Extract the (X, Y) coordinate from the center of the cell holding the provided text.  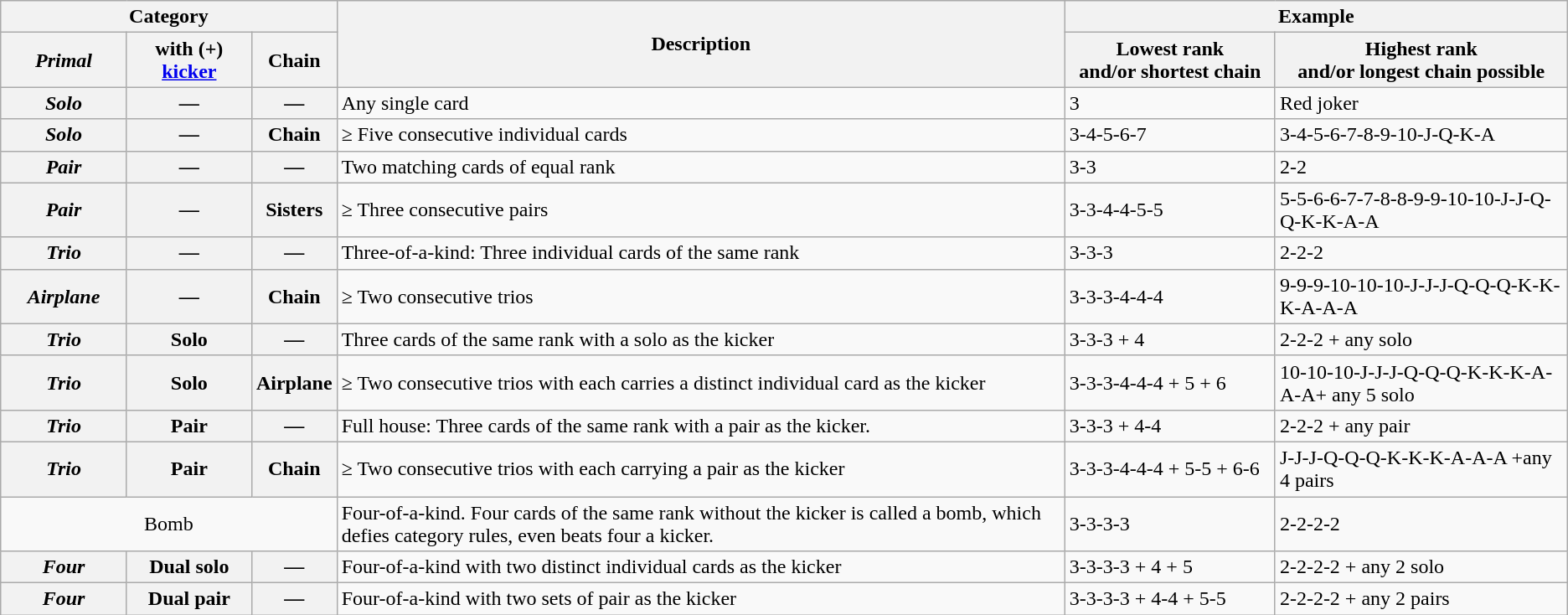
Four-of-a-kind with two distinct individual cards as the kicker (700, 567)
2-2-2 + any pair (1421, 426)
3-3 (1169, 167)
Any single card (700, 103)
Sisters (294, 209)
Full house: Three cards of the same rank with a pair as the kicker. (700, 426)
Two matching cards of equal rank (700, 167)
3-3-3 + 4-4 (1169, 426)
2-2-2-2 + any 2 solo (1421, 567)
9-9-9-10-10-10-J-J-J-Q-Q-Q-K-K-K-A-A-A (1421, 297)
3-3-3-4-4-4 + 5-5 + 6-6 (1169, 469)
Four-of-a-kind with two sets of pair as the kicker (700, 599)
2-2-2-2 + any 2 pairs (1421, 599)
Three cards of the same rank with a solo as the kicker (700, 339)
2-2-2 + any solo (1421, 339)
Dual solo (189, 567)
3-3-3 (1169, 253)
Primal (64, 60)
5-5-6-6-7-7-8-8-9-9-10-10-J-J-Q-Q-K-K-A-A (1421, 209)
Four-of-a-kind. Four cards of the same rank without the kicker is called a bomb, which defies category rules, even beats four a kicker. (700, 523)
3-4-5-6-7-8-9-10-J-Q-K-A (1421, 135)
Red joker (1421, 103)
Dual pair (189, 599)
2-2-2-2 (1421, 523)
≥ Two consecutive trios with each carrying a pair as the kicker (700, 469)
Example (1316, 17)
Highest rankand/or longest chain possible (1421, 60)
3 (1169, 103)
3-3-3 + 4 (1169, 339)
3-3-3-4-4-4 (1169, 297)
3-3-3-4-4-4 + 5 + 6 (1169, 382)
3-4-5-6-7 (1169, 135)
10-10-10-J-J-J-Q-Q-Q-K-K-K-A-A-A+ any 5 solo (1421, 382)
2-2 (1421, 167)
3-3-3-3 + 4-4 + 5-5 (1169, 599)
Lowest rankand/or shortest chain (1169, 60)
Bomb (169, 523)
with (+) kicker (189, 60)
≥ Two consecutive trios (700, 297)
≥ Two consecutive trios with each carries a distinct individual card as the kicker (700, 382)
Three-of-a-kind: Three individual cards of the same rank (700, 253)
Description (700, 44)
3-3-3-3 + 4 + 5 (1169, 567)
3-3-4-4-5-5 (1169, 209)
J-J-J-Q-Q-Q-K-K-K-A-A-A +any 4 pairs (1421, 469)
3-3-3-3 (1169, 523)
≥ Three consecutive pairs (700, 209)
Category (169, 17)
2-2-2 (1421, 253)
≥ Five consecutive individual cards (700, 135)
